Extract the (X, Y) coordinate from the center of the cell holding the provided text.  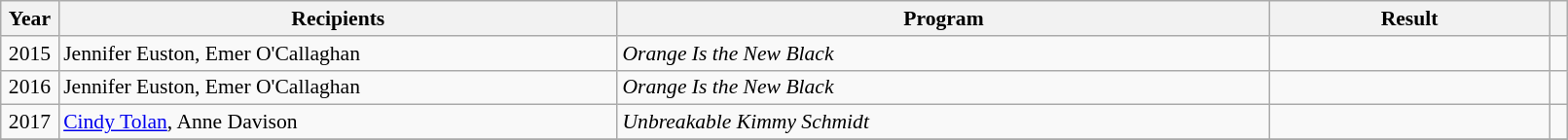
2015 (29, 53)
Program (943, 18)
Unbreakable Kimmy Schmidt (943, 122)
2017 (29, 122)
Recipients (338, 18)
Year (29, 18)
Cindy Tolan, Anne Davison (338, 122)
2016 (29, 87)
Result (1409, 18)
